For the text-containing cell, return its midpoint in [x, y] coordinate format. 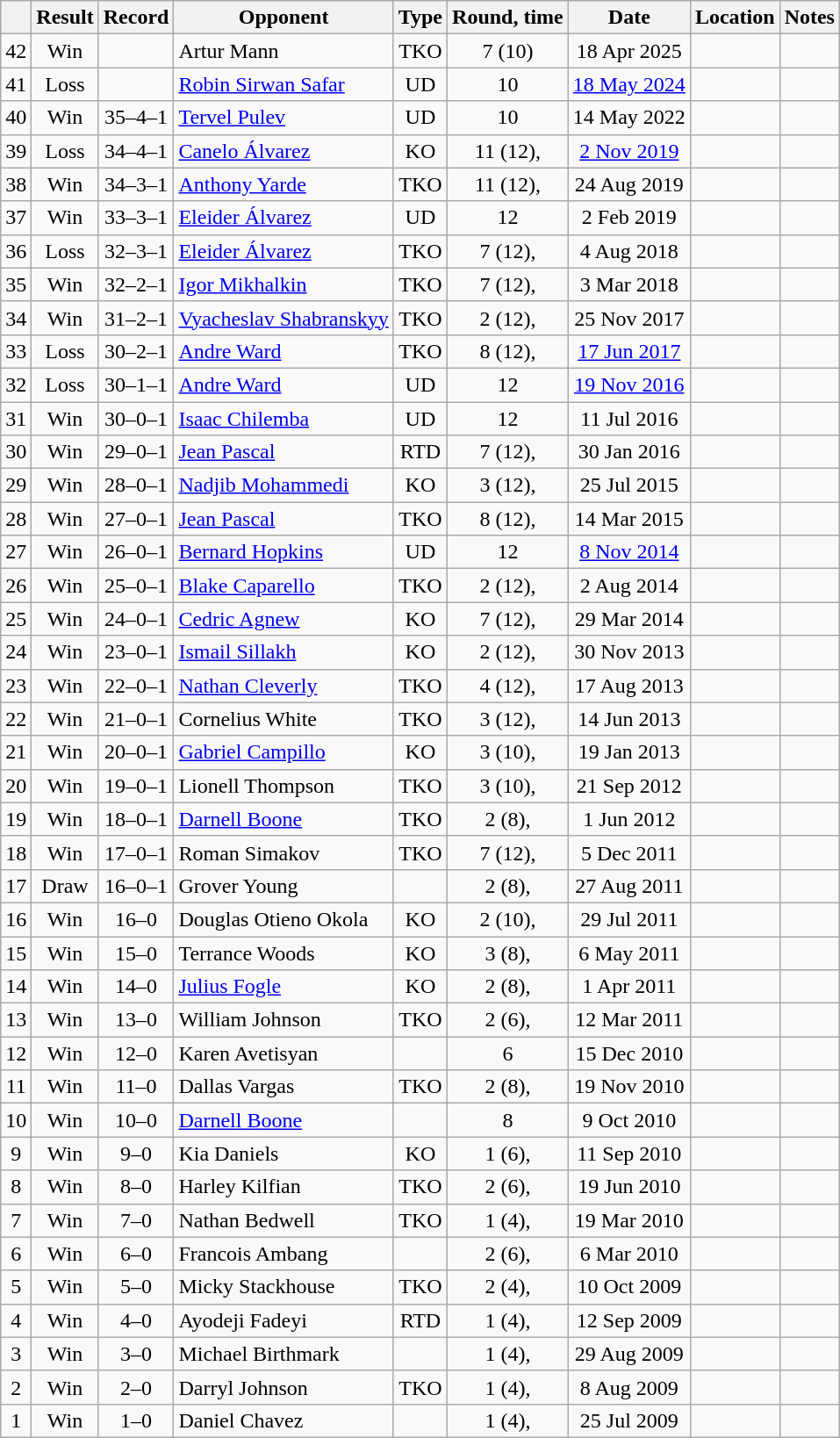
7 [16, 1220]
31 [16, 419]
1 [16, 1420]
27 [16, 552]
6–0 [136, 1254]
7–0 [136, 1220]
3 (8), [508, 953]
4 Aug 2018 [628, 251]
40 [16, 118]
Round, time [508, 18]
5 [16, 1287]
16–0–1 [136, 886]
12–0 [136, 1053]
Darryl Johnson [284, 1387]
12 Mar 2011 [628, 1020]
29 [16, 485]
Francois Ambang [284, 1254]
Lionell Thompson [284, 786]
17 Jun 2017 [628, 351]
30 Nov 2013 [628, 652]
3 [16, 1354]
35–4–1 [136, 118]
6 May 2011 [628, 953]
12 Sep 2009 [628, 1320]
23–0–1 [136, 652]
34 [16, 318]
14 Jun 2013 [628, 719]
Type [420, 18]
Douglas Otieno Okola [284, 919]
Cedric Agnew [284, 619]
Anthony Yarde [284, 184]
37 [16, 218]
36 [16, 251]
Gabriel Campillo [284, 752]
33–3–1 [136, 218]
Dallas Vargas [284, 1087]
17–0–1 [136, 852]
30–1–1 [136, 385]
Record [136, 18]
28–0–1 [136, 485]
14 Mar 2015 [628, 519]
25 Jul 2015 [628, 485]
Blake Caparello [284, 586]
26 [16, 586]
10–0 [136, 1120]
19 Jun 2010 [628, 1187]
11 Jul 2016 [628, 419]
25 Nov 2017 [628, 318]
Bernard Hopkins [284, 552]
William Johnson [284, 1020]
Cornelius White [284, 719]
6 Mar 2010 [628, 1254]
Ayodeji Fadeyi [284, 1320]
18 May 2024 [628, 84]
42 [16, 51]
25 [16, 619]
4–0 [136, 1320]
24 Aug 2019 [628, 184]
22–0–1 [136, 686]
30 Jan 2016 [628, 452]
1 Apr 2011 [628, 987]
33 [16, 351]
7 (10) [508, 51]
22 [16, 719]
2 (4), [508, 1287]
34–3–1 [136, 184]
30–2–1 [136, 351]
16 [16, 919]
29–0–1 [136, 452]
3 Mar 2018 [628, 284]
2 Nov 2019 [628, 151]
14–0 [136, 987]
2 Feb 2019 [628, 218]
Karen Avetisyan [284, 1053]
2 (10), [508, 919]
20–0–1 [136, 752]
8 Nov 2014 [628, 552]
Kia Daniels [284, 1154]
21–0–1 [136, 719]
Opponent [284, 18]
4 [16, 1320]
19 Nov 2016 [628, 385]
41 [16, 84]
23 [16, 686]
28 [16, 519]
21 Sep 2012 [628, 786]
2 [16, 1387]
9 [16, 1154]
32 [16, 385]
18–0–1 [136, 819]
19–0–1 [136, 786]
9–0 [136, 1154]
Draw [65, 886]
Harley Kilfian [284, 1187]
25–0–1 [136, 586]
Nathan Bedwell [284, 1220]
Igor Mikhalkin [284, 284]
Notes [809, 18]
2–0 [136, 1387]
Micky Stackhouse [284, 1287]
34–4–1 [136, 151]
Daniel Chavez [284, 1420]
18 Apr 2025 [628, 51]
11 [16, 1087]
17 Aug 2013 [628, 686]
Nathan Cleverly [284, 686]
27–0–1 [136, 519]
9 Oct 2010 [628, 1120]
Julius Fogle [284, 987]
Date [628, 18]
Artur Mann [284, 51]
8 Aug 2009 [628, 1387]
38 [16, 184]
17 [16, 886]
Michael Birthmark [284, 1354]
Robin Sirwan Safar [284, 84]
11–0 [136, 1087]
35 [16, 284]
29 Aug 2009 [628, 1354]
24–0–1 [136, 619]
3–0 [136, 1354]
24 [16, 652]
20 [16, 786]
32–3–1 [136, 251]
4 (12), [508, 686]
19 [16, 819]
15 Dec 2010 [628, 1053]
1 Jun 2012 [628, 819]
30 [16, 452]
27 Aug 2011 [628, 886]
Vyacheslav Shabranskyy [284, 318]
5 Dec 2011 [628, 852]
29 Mar 2014 [628, 619]
13 [16, 1020]
Result [65, 18]
10 Oct 2009 [628, 1287]
15 [16, 953]
16–0 [136, 919]
25 Jul 2009 [628, 1420]
13–0 [136, 1020]
14 [16, 987]
32–2–1 [136, 284]
26–0–1 [136, 552]
Grover Young [284, 886]
11 Sep 2010 [628, 1154]
29 Jul 2011 [628, 919]
1–0 [136, 1420]
15–0 [136, 953]
19 Nov 2010 [628, 1087]
Terrance Woods [284, 953]
39 [16, 151]
18 [16, 852]
Ismail Sillakh [284, 652]
Tervel Pulev [284, 118]
19 Mar 2010 [628, 1220]
14 May 2022 [628, 118]
2 Aug 2014 [628, 586]
1 (6), [508, 1154]
Location [735, 18]
5–0 [136, 1287]
30–0–1 [136, 419]
Nadjib Mohammedi [284, 485]
Roman Simakov [284, 852]
31–2–1 [136, 318]
Isaac Chilemba [284, 419]
19 Jan 2013 [628, 752]
Canelo Álvarez [284, 151]
21 [16, 752]
8–0 [136, 1187]
